Pinpoint the cell where the given text exists, returning its [X, Y] midpoint coordinate. 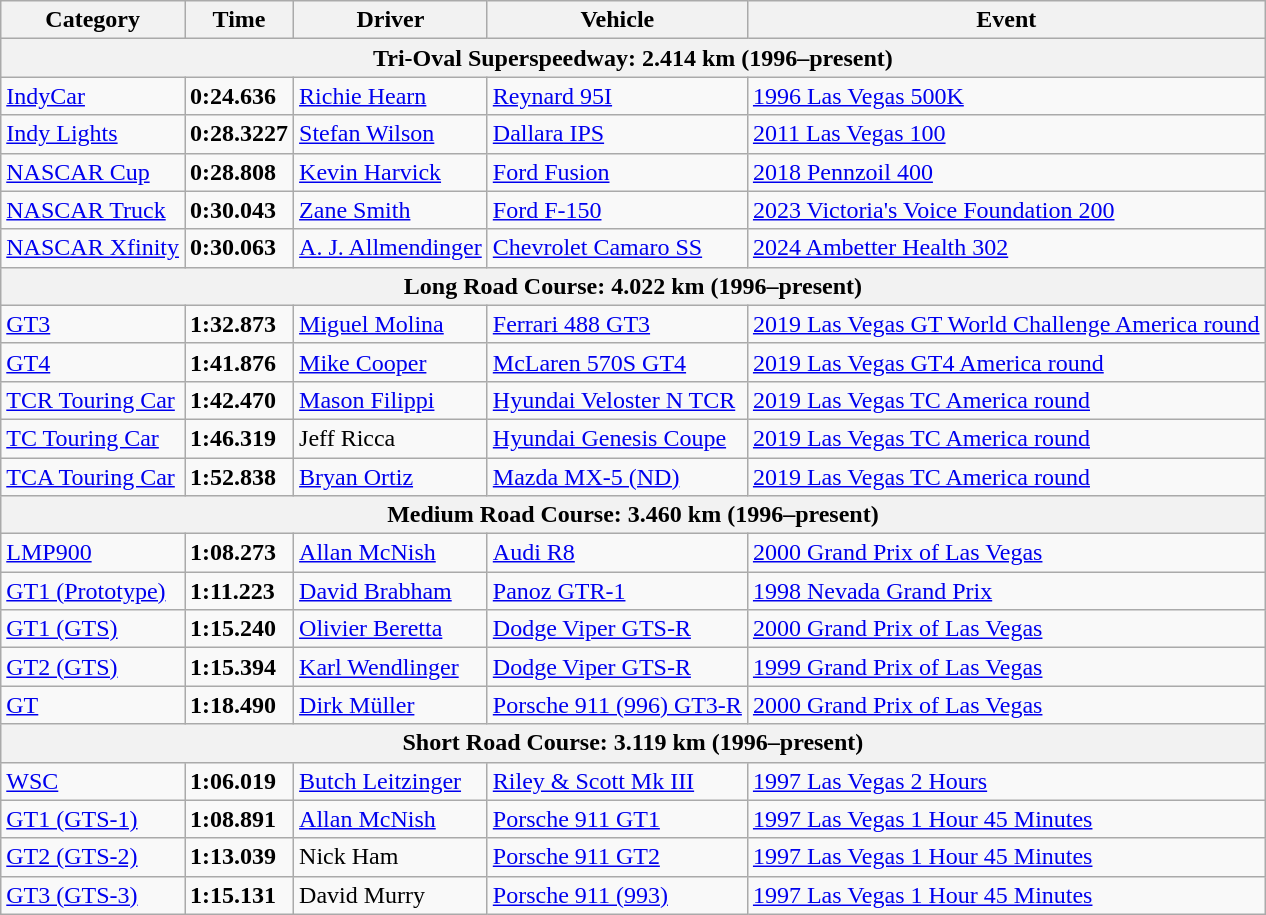
Zane Smith [391, 210]
Olivier Beretta [391, 629]
Karl Wendlinger [391, 667]
Ford Fusion [617, 172]
1:08.891 [238, 819]
WSC [93, 781]
Mason Filippi [391, 400]
Butch Leitzinger [391, 781]
1:18.490 [238, 705]
Mazda MX-5 (ND) [617, 477]
Time [238, 20]
1:52.838 [238, 477]
Ford F-150 [617, 210]
1999 Grand Prix of Las Vegas [1006, 667]
0:24.636 [238, 96]
GT2 (GTS-2) [93, 857]
Category [93, 20]
Richie Hearn [391, 96]
GT4 [93, 362]
1:08.273 [238, 553]
GT2 (GTS) [93, 667]
Driver [391, 20]
Porsche 911 (993) [617, 895]
GT [93, 705]
0:28.3227 [238, 134]
1:13.039 [238, 857]
A. J. Allmendinger [391, 248]
2024 Ambetter Health 302 [1006, 248]
TCA Touring Car [93, 477]
TCR Touring Car [93, 400]
Reynard 95I [617, 96]
Long Road Course: 4.022 km (1996–present) [633, 286]
1:32.873 [238, 324]
2019 Las Vegas GT4 America round [1006, 362]
1:15.131 [238, 895]
GT3 [93, 324]
2011 Las Vegas 100 [1006, 134]
GT1 (GTS-1) [93, 819]
Dirk Müller [391, 705]
1:41.876 [238, 362]
Dallara IPS [617, 134]
Chevrolet Camaro SS [617, 248]
1:42.470 [238, 400]
David Murry [391, 895]
TC Touring Car [93, 438]
David Brabham [391, 591]
Kevin Harvick [391, 172]
NASCAR Truck [93, 210]
1:46.319 [238, 438]
1997 Las Vegas 2 Hours [1006, 781]
1996 Las Vegas 500K [1006, 96]
NASCAR Cup [93, 172]
1:15.394 [238, 667]
LMP900 [93, 553]
2023 Victoria's Voice Foundation 200 [1006, 210]
Jeff Ricca [391, 438]
Medium Road Course: 3.460 km (1996–present) [633, 515]
0:28.808 [238, 172]
Stefan Wilson [391, 134]
GT3 (GTS-3) [93, 895]
Bryan Ortiz [391, 477]
IndyCar [93, 96]
2018 Pennzoil 400 [1006, 172]
Indy Lights [93, 134]
0:30.063 [238, 248]
1:15.240 [238, 629]
Mike Cooper [391, 362]
Audi R8 [617, 553]
Nick Ham [391, 857]
Riley & Scott Mk III [617, 781]
NASCAR Xfinity [93, 248]
Tri-Oval Superspeedway: 2.414 km (1996–present) [633, 58]
2019 Las Vegas GT World Challenge America round [1006, 324]
McLaren 570S GT4 [617, 362]
Porsche 911 GT1 [617, 819]
1:06.019 [238, 781]
1998 Nevada Grand Prix [1006, 591]
Ferrari 488 GT3 [617, 324]
GT1 (GTS) [93, 629]
0:30.043 [238, 210]
GT1 (Prototype) [93, 591]
1:11.223 [238, 591]
Short Road Course: 3.119 km (1996–present) [633, 743]
Miguel Molina [391, 324]
Porsche 911 GT2 [617, 857]
Porsche 911 (996) GT3-R [617, 705]
Hyundai Genesis Coupe [617, 438]
Hyundai Veloster N TCR [617, 400]
Panoz GTR-1 [617, 591]
Vehicle [617, 20]
Event [1006, 20]
